Identify which cell holds the provided text, then report its (X, Y) central coordinate. 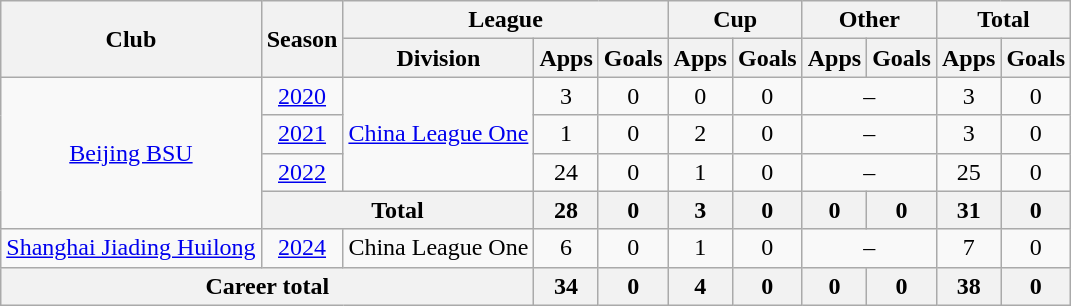
Beijing BSU (131, 153)
24 (566, 172)
34 (566, 286)
Shanghai Jiading Huilong (131, 248)
Career total (268, 286)
Other (869, 20)
2021 (302, 134)
2024 (302, 248)
League (506, 20)
2022 (302, 172)
Cup (735, 20)
2 (700, 134)
Division (438, 58)
25 (968, 172)
Club (131, 39)
4 (700, 286)
6 (566, 248)
2020 (302, 96)
28 (566, 210)
38 (968, 286)
Season (302, 39)
31 (968, 210)
7 (968, 248)
